Identify which cell holds the provided text, then report its [x, y] central coordinate. 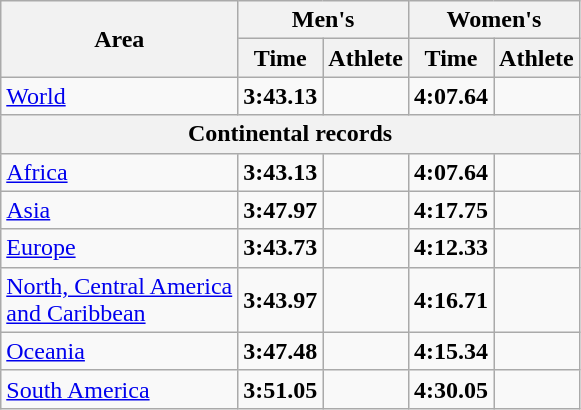
Men's [324, 20]
4:30.05 [452, 389]
South America [120, 389]
Women's [494, 20]
4:15.34 [452, 351]
3:43.73 [280, 248]
4:16.71 [452, 300]
4:12.33 [452, 248]
Oceania [120, 351]
4:17.75 [452, 210]
Europe [120, 248]
3:43.97 [280, 300]
World [120, 96]
Area [120, 39]
3:51.05 [280, 389]
3:47.48 [280, 351]
Asia [120, 210]
North, Central America and Caribbean [120, 300]
Continental records [290, 134]
Africa [120, 172]
3:47.97 [280, 210]
